Provide the [X, Y] coordinate of the cell's center where the given text is located.  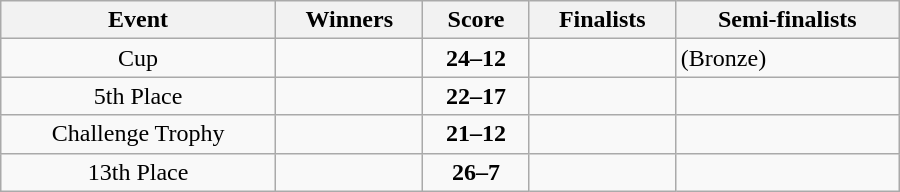
24–12 [476, 58]
Score [476, 20]
22–17 [476, 96]
Challenge Trophy [138, 134]
Event [138, 20]
5th Place [138, 96]
Finalists [602, 20]
Winners [348, 20]
21–12 [476, 134]
Cup [138, 58]
(Bronze) [787, 58]
26–7 [476, 172]
13th Place [138, 172]
Semi-finalists [787, 20]
